Return the [X, Y] coordinate for the center point of the cell that contains the specified text.  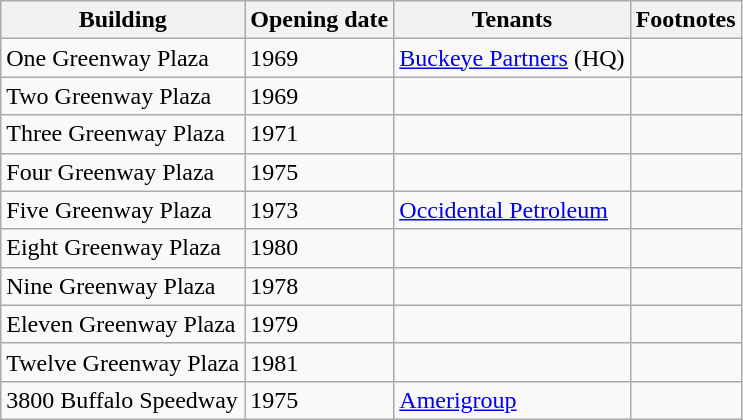
1971 [320, 134]
1973 [320, 210]
Footnotes [686, 20]
Twelve Greenway Plaza [123, 362]
Two Greenway Plaza [123, 96]
Tenants [512, 20]
1978 [320, 286]
Eight Greenway Plaza [123, 248]
Nine Greenway Plaza [123, 286]
Eleven Greenway Plaza [123, 324]
1981 [320, 362]
Three Greenway Plaza [123, 134]
Five Greenway Plaza [123, 210]
3800 Buffalo Speedway [123, 400]
Buckeye Partners (HQ) [512, 58]
Opening date [320, 20]
Occidental Petroleum [512, 210]
Four Greenway Plaza [123, 172]
One Greenway Plaza [123, 58]
Amerigroup [512, 400]
1979 [320, 324]
Building [123, 20]
1980 [320, 248]
